Return the (X, Y) coordinate for the center point of the cell that contains the specified text.  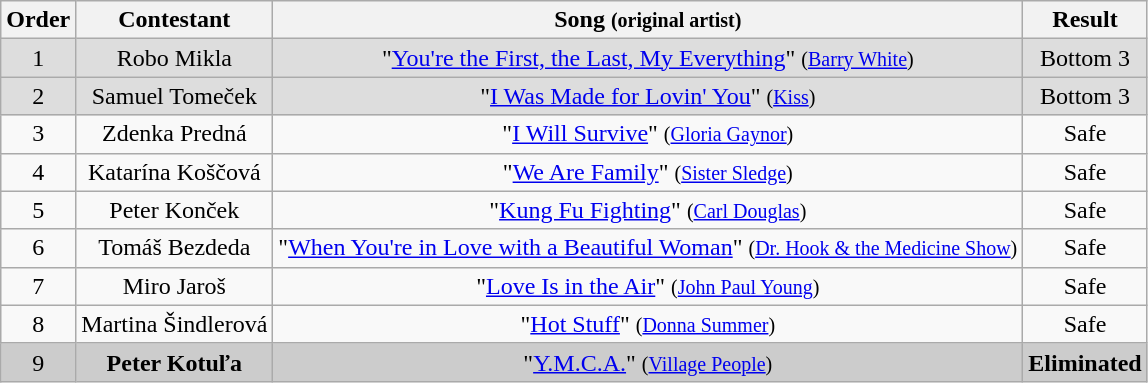
"I Was Made for Lovin' You" (Kiss) (648, 96)
Robo Mikla (174, 58)
"Hot Stuff" (Donna Summer) (648, 324)
"When You're in Love with a Beautiful Woman" (Dr. Hook & the Medicine Show) (648, 248)
Order (38, 20)
"You're the First, the Last, My Everything" (Barry White) (648, 58)
Samuel Tomeček (174, 96)
Result (1085, 20)
Katarína Koščová (174, 172)
6 (38, 248)
5 (38, 210)
7 (38, 286)
Peter Konček (174, 210)
Miro Jaroš (174, 286)
Peter Kotuľa (174, 362)
Tomáš Bezdeda (174, 248)
4 (38, 172)
9 (38, 362)
3 (38, 134)
Song (original artist) (648, 20)
"Y.M.C.A." (Village People) (648, 362)
1 (38, 58)
2 (38, 96)
"We Are Family" (Sister Sledge) (648, 172)
"I Will Survive" (Gloria Gaynor) (648, 134)
"Kung Fu Fighting" (Carl Douglas) (648, 210)
Eliminated (1085, 362)
Contestant (174, 20)
"Love Is in the Air" (John Paul Young) (648, 286)
8 (38, 324)
Martina Šindlerová (174, 324)
Zdenka Predná (174, 134)
